Extract the [X, Y] coordinate from the center of the cell holding the provided text.  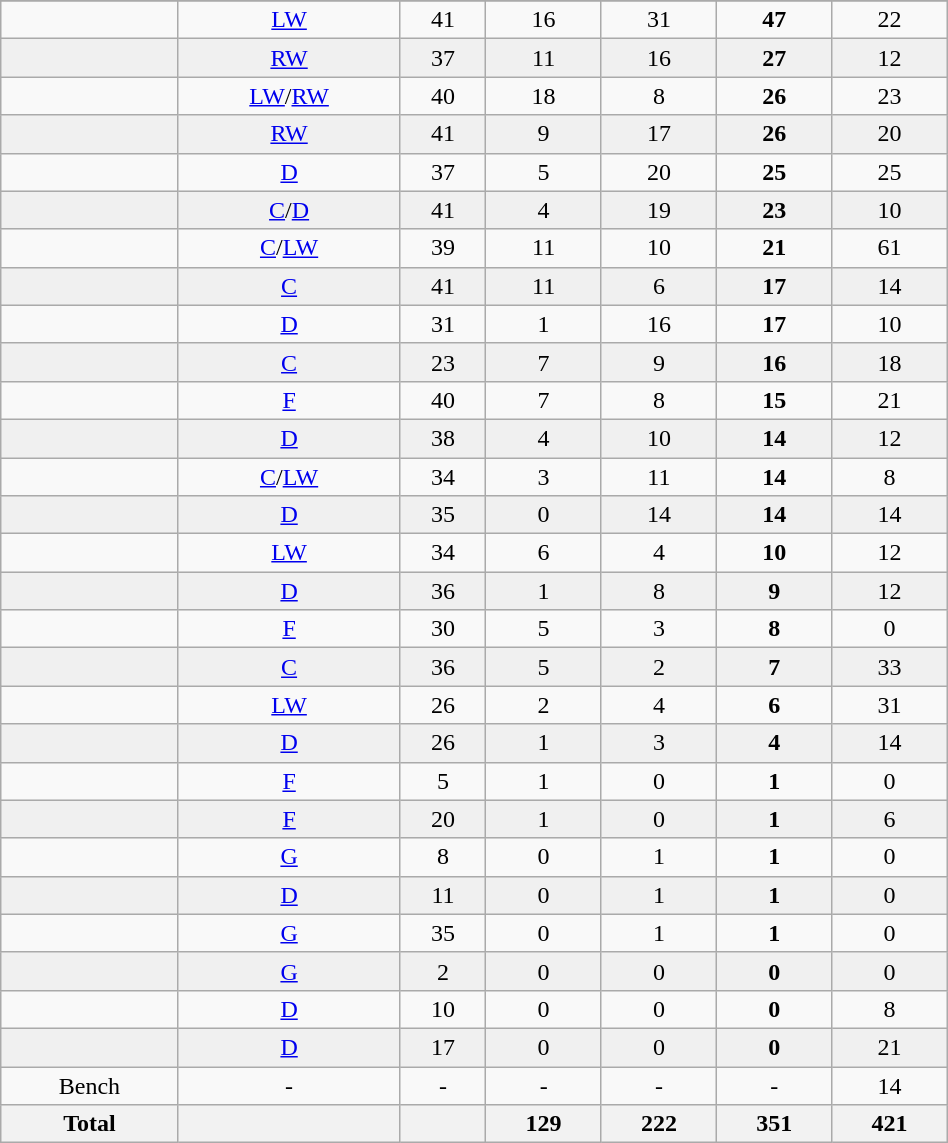
19 [658, 210]
61 [890, 248]
38 [443, 438]
222 [658, 1124]
30 [443, 629]
LW/RW [289, 96]
129 [544, 1124]
Total [90, 1124]
15 [774, 400]
351 [774, 1124]
27 [774, 58]
33 [890, 667]
Bench [90, 1085]
421 [890, 1124]
22 [890, 20]
39 [443, 248]
C/D [289, 210]
47 [774, 20]
